Pinpoint the cell where the given text exists, returning its (X, Y) midpoint coordinate. 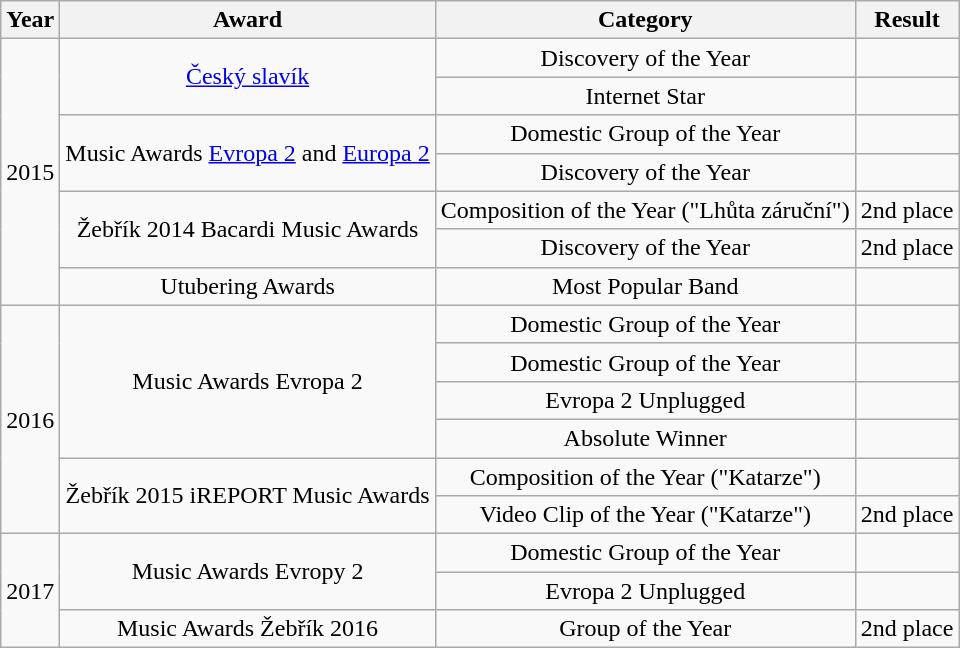
Award (248, 20)
2016 (30, 419)
Year (30, 20)
Music Awards Evropa 2 and Europa 2 (248, 153)
Music Awards Žebřík 2016 (248, 629)
Composition of the Year ("Katarze") (645, 477)
Internet Star (645, 96)
Composition of the Year ("Lhůta záruční") (645, 210)
Category (645, 20)
Český slavík (248, 77)
2017 (30, 591)
Žebřík 2014 Bacardi Music Awards (248, 229)
Video Clip of the Year ("Katarze") (645, 515)
Music Awards Evropy 2 (248, 572)
Music Awards Evropa 2 (248, 381)
2015 (30, 172)
Žebřík 2015 iREPORT Music Awards (248, 496)
Result (907, 20)
Absolute Winner (645, 438)
Group of the Year (645, 629)
Utubering Awards (248, 286)
Most Popular Band (645, 286)
